Return (x, y) of the center of cell containing provided text 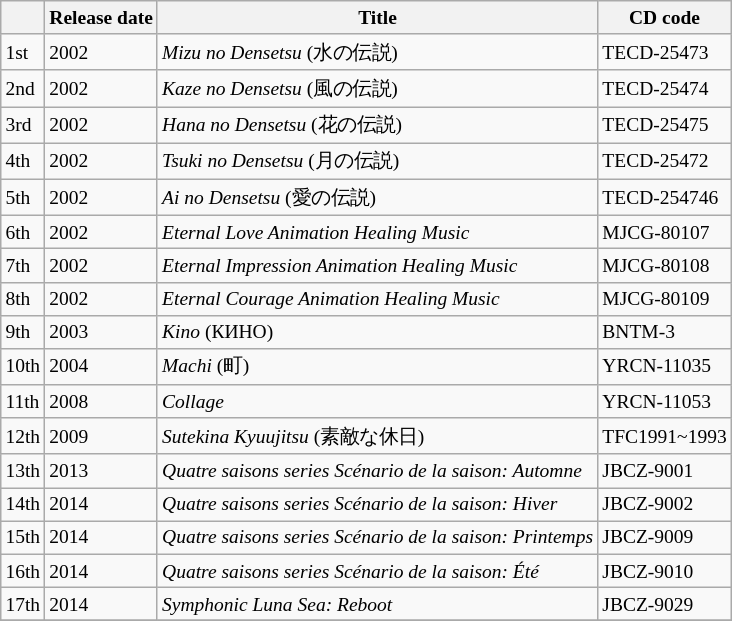
17th (23, 604)
JBCZ-9010 (665, 570)
MJCG-80108 (665, 266)
BNTM-3 (665, 332)
14th (23, 504)
1st (23, 52)
Machi (町) (377, 367)
5th (23, 197)
Eternal Impression Animation Healing Music (377, 266)
CD code (665, 18)
2nd (23, 88)
13th (23, 470)
10th (23, 367)
2008 (102, 402)
Kino (КИНО) (377, 332)
JBCZ-9001 (665, 470)
Quatre saisons series Scénario de la saison: Hiver (377, 504)
Release date (102, 18)
Eternal Love Animation Healing Music (377, 232)
2009 (102, 436)
MJCG-80109 (665, 298)
16th (23, 570)
15th (23, 538)
6th (23, 232)
4th (23, 161)
Sutekina Kyuujitsu (素敵な休日) (377, 436)
12th (23, 436)
Quatre saisons series Scénario de la saison: Été (377, 570)
Hana no Densetsu (花の伝説) (377, 125)
2013 (102, 470)
MJCG-80107 (665, 232)
Eternal Courage Animation Healing Music (377, 298)
7th (23, 266)
Quatre saisons series Scénario de la saison: Automne (377, 470)
JBCZ-9009 (665, 538)
TECD-25474 (665, 88)
11th (23, 402)
2003 (102, 332)
TFC1991~1993 (665, 436)
YRCN-11035 (665, 367)
2004 (102, 367)
YRCN-11053 (665, 402)
8th (23, 298)
JBCZ-9029 (665, 604)
Mizu no Densetsu (水の伝説) (377, 52)
9th (23, 332)
Symphonic Luna Sea: Reboot (377, 604)
JBCZ-9002 (665, 504)
Title (377, 18)
TECD-25473 (665, 52)
Quatre saisons series Scénario de la saison: Printemps (377, 538)
Tsuki no Densetsu (月の伝説) (377, 161)
TECD-25475 (665, 125)
3rd (23, 125)
Ai no Densetsu (愛の伝説) (377, 197)
TECD-254746 (665, 197)
Kaze no Densetsu (風の伝説) (377, 88)
TECD-25472 (665, 161)
Collage (377, 402)
